Return [X, Y] of the center of cell containing provided text 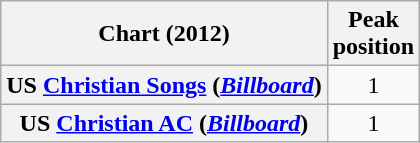
Chart (2012) [164, 34]
Peakposition [373, 34]
US Christian AC (Billboard) [164, 123]
US Christian Songs (Billboard) [164, 85]
